Find where the given text appears and provide that cell's center as (x, y) coordinate. 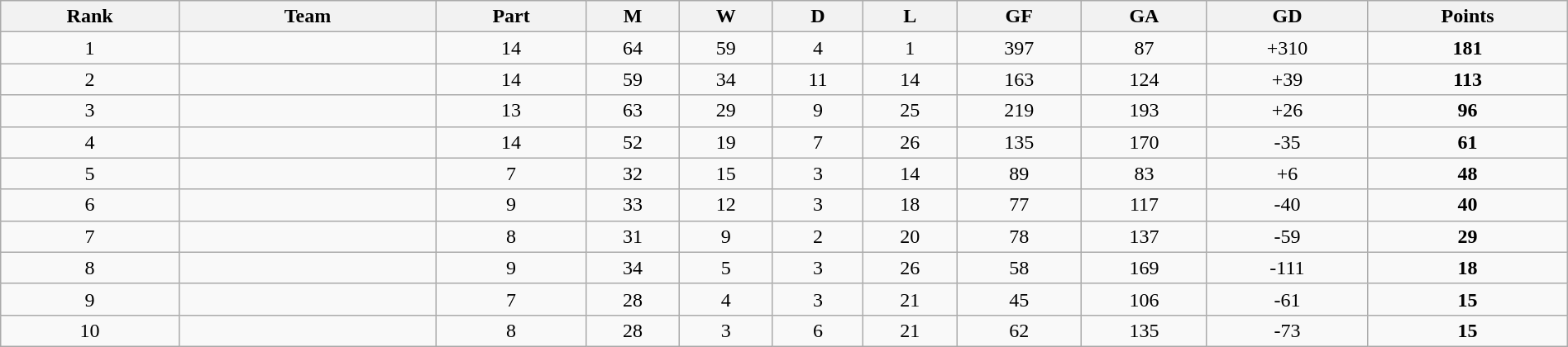
137 (1145, 236)
48 (1467, 173)
61 (1467, 142)
219 (1019, 111)
31 (633, 236)
+310 (1287, 48)
181 (1467, 48)
83 (1145, 173)
L (910, 17)
117 (1145, 205)
-35 (1287, 142)
62 (1019, 330)
12 (726, 205)
+6 (1287, 173)
124 (1145, 79)
45 (1019, 299)
Team (308, 17)
25 (910, 111)
-61 (1287, 299)
169 (1145, 268)
GA (1145, 17)
170 (1145, 142)
52 (633, 142)
+26 (1287, 111)
96 (1467, 111)
13 (511, 111)
-73 (1287, 330)
W (726, 17)
-111 (1287, 268)
11 (818, 79)
78 (1019, 236)
-40 (1287, 205)
GD (1287, 17)
58 (1019, 268)
M (633, 17)
64 (633, 48)
GF (1019, 17)
113 (1467, 79)
+39 (1287, 79)
Part (511, 17)
D (818, 17)
10 (90, 330)
Points (1467, 17)
397 (1019, 48)
32 (633, 173)
63 (633, 111)
106 (1145, 299)
-59 (1287, 236)
193 (1145, 111)
Rank (90, 17)
77 (1019, 205)
20 (910, 236)
89 (1019, 173)
19 (726, 142)
87 (1145, 48)
33 (633, 205)
40 (1467, 205)
163 (1019, 79)
